Locate the cell with the specified text and output its (X, Y) center coordinate. 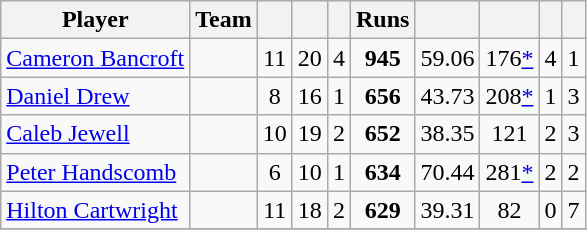
59.06 (448, 58)
7 (574, 210)
38.35 (448, 134)
70.44 (448, 172)
Peter Handscomb (96, 172)
Runs (382, 20)
Player (96, 20)
656 (382, 96)
6 (274, 172)
39.31 (448, 210)
Cameron Bancroft (96, 58)
652 (382, 134)
19 (310, 134)
281* (510, 172)
Team (224, 20)
16 (310, 96)
82 (510, 210)
18 (310, 210)
8 (274, 96)
629 (382, 210)
176* (510, 58)
Hilton Cartwright (96, 210)
121 (510, 134)
208* (510, 96)
945 (382, 58)
20 (310, 58)
43.73 (448, 96)
Daniel Drew (96, 96)
Caleb Jewell (96, 134)
0 (550, 210)
634 (382, 172)
